Return the (X, Y) coordinate for the center point of the cell that contains the specified text.  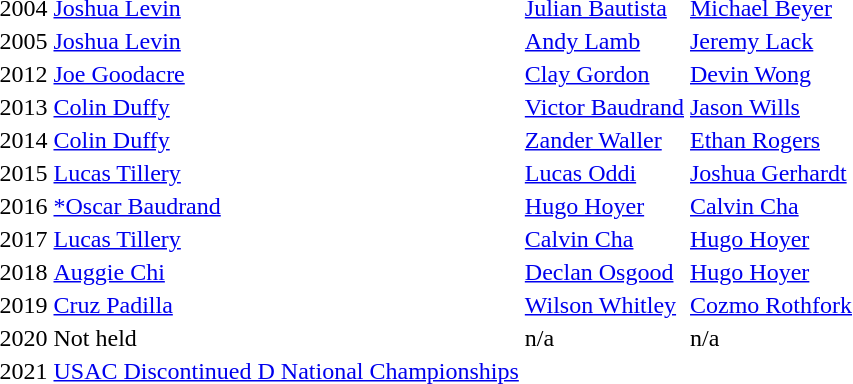
Calvin Cha (604, 239)
Hugo Hoyer (604, 206)
Clay Gordon (604, 74)
Auggie Chi (286, 272)
Victor Baudrand (604, 107)
Not held (286, 338)
Wilson Whitley (604, 305)
Lucas Oddi (604, 173)
*Oscar Baudrand (286, 206)
Andy Lamb (604, 41)
Joshua Levin (286, 41)
Zander Waller (604, 140)
Declan Osgood (604, 272)
Joe Goodacre (286, 74)
Cruz Padilla (286, 305)
n/a (604, 338)
